Find where the given text appears and provide that cell's center as [X, Y] coordinate. 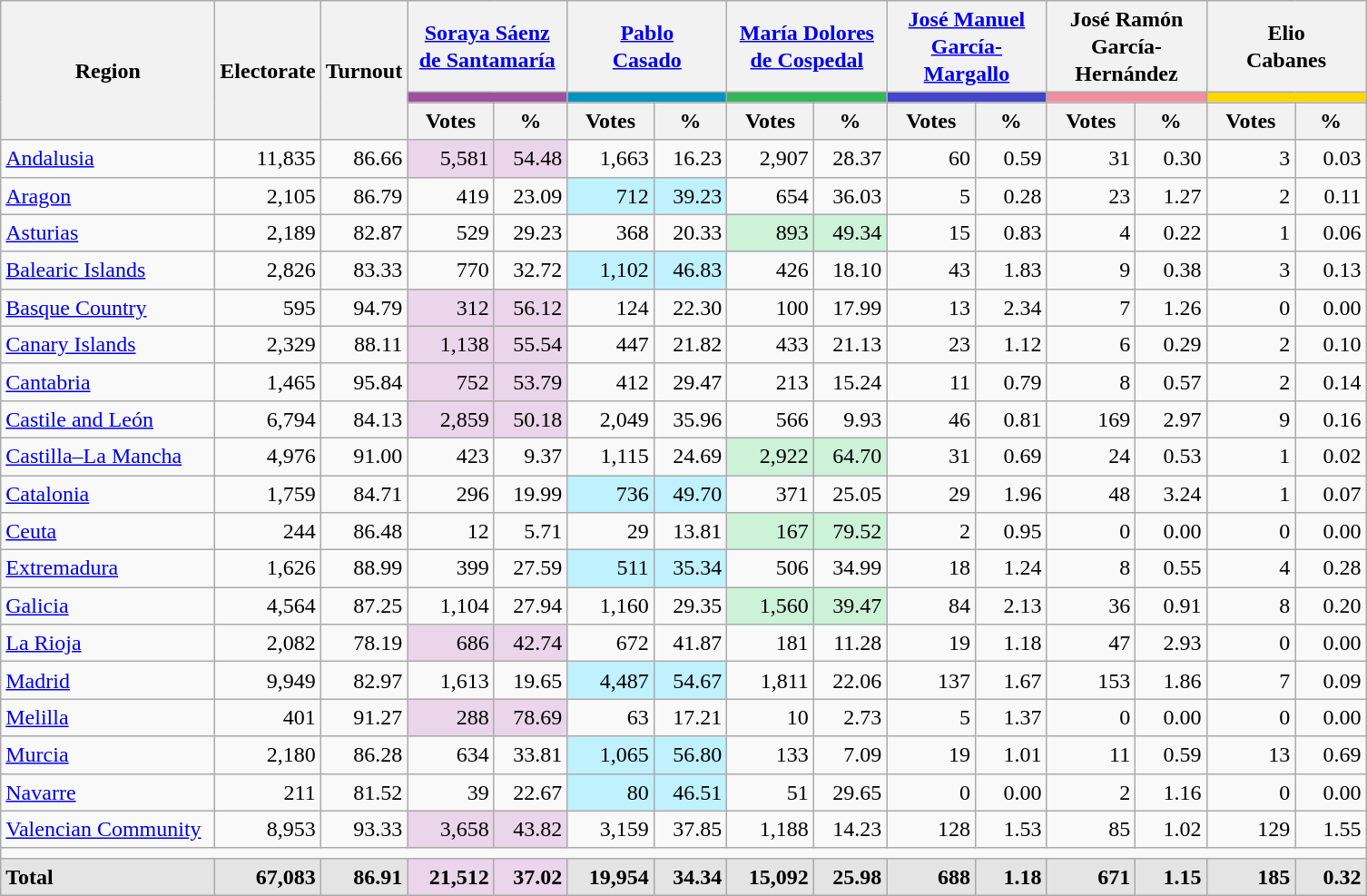
84.71 [364, 494]
86.79 [364, 196]
78.19 [364, 643]
54.67 [690, 681]
0.91 [1171, 606]
4,487 [610, 681]
1,104 [450, 606]
0.11 [1331, 196]
1.96 [1011, 494]
11.28 [850, 643]
Castilla–La Mancha [108, 456]
49.34 [850, 232]
2.73 [850, 717]
48 [1091, 494]
37.02 [530, 877]
50.18 [530, 419]
0.79 [1011, 381]
Murcia [108, 755]
Soraya Sáenzde Santamaría [487, 47]
83.33 [364, 271]
80 [610, 792]
91.27 [364, 717]
56.12 [530, 307]
1,465 [268, 381]
Basque Country [108, 307]
1.27 [1171, 196]
15 [931, 232]
0.02 [1331, 456]
82.97 [364, 681]
0.03 [1331, 158]
0.07 [1331, 494]
42.74 [530, 643]
1.26 [1171, 307]
128 [931, 830]
18.10 [850, 271]
1.86 [1171, 681]
1,160 [610, 606]
88.11 [364, 345]
368 [610, 232]
José RamónGarcía-Hernández [1126, 47]
0.29 [1171, 345]
67,083 [268, 877]
Region [108, 71]
Cantabria [108, 381]
55.54 [530, 345]
Ceuta [108, 532]
28.37 [850, 158]
11,835 [268, 158]
29.65 [850, 792]
29.23 [530, 232]
1.01 [1011, 755]
34.34 [690, 877]
9,949 [268, 681]
893 [770, 232]
2,105 [268, 196]
21,512 [450, 877]
12 [450, 532]
82.87 [364, 232]
3,159 [610, 830]
2.13 [1011, 606]
Turnout [364, 71]
9.37 [530, 456]
529 [450, 232]
3,658 [450, 830]
14.23 [850, 830]
1,613 [450, 681]
13.81 [690, 532]
José ManuelGarcía-Margallo [967, 47]
0.55 [1171, 568]
371 [770, 494]
63 [610, 717]
19.65 [530, 681]
78.69 [530, 717]
1.55 [1331, 830]
1,626 [268, 568]
20.33 [690, 232]
2,049 [610, 419]
79.52 [850, 532]
19.99 [530, 494]
49.70 [690, 494]
Electorate [268, 71]
La Rioja [108, 643]
24 [1091, 456]
0.06 [1331, 232]
29.35 [690, 606]
18 [931, 568]
153 [1091, 681]
595 [268, 307]
29.47 [690, 381]
0.53 [1171, 456]
1,560 [770, 606]
Catalonia [108, 494]
27.94 [530, 606]
Valencian Community [108, 830]
185 [1251, 877]
84.13 [364, 419]
60 [931, 158]
671 [1091, 877]
85 [1091, 830]
419 [450, 196]
46 [931, 419]
47 [1091, 643]
39 [450, 792]
712 [610, 196]
167 [770, 532]
10 [770, 717]
15.24 [850, 381]
PabloCasado [647, 47]
1.02 [1171, 830]
39.23 [690, 196]
736 [610, 494]
2.97 [1171, 419]
33.81 [530, 755]
35.34 [690, 568]
37.85 [690, 830]
0.09 [1331, 681]
41.87 [690, 643]
2.34 [1011, 307]
7.09 [850, 755]
654 [770, 196]
22.67 [530, 792]
0.83 [1011, 232]
1,138 [450, 345]
34.99 [850, 568]
2,907 [770, 158]
4,564 [268, 606]
137 [931, 681]
27.59 [530, 568]
25.98 [850, 877]
94.79 [364, 307]
43 [931, 271]
686 [450, 643]
2.93 [1171, 643]
0.20 [1331, 606]
506 [770, 568]
Melilla [108, 717]
32.72 [530, 271]
1.15 [1171, 877]
0.13 [1331, 271]
6,794 [268, 419]
88.99 [364, 568]
181 [770, 643]
Galicia [108, 606]
1,759 [268, 494]
6 [1091, 345]
447 [610, 345]
5,581 [450, 158]
100 [770, 307]
5.71 [530, 532]
211 [268, 792]
84 [931, 606]
46.83 [690, 271]
22.30 [690, 307]
423 [450, 456]
53.79 [530, 381]
86.48 [364, 532]
25.05 [850, 494]
ElioCabanes [1286, 47]
9.93 [850, 419]
0.32 [1331, 877]
Canary Islands [108, 345]
86.66 [364, 158]
634 [450, 755]
86.91 [364, 877]
51 [770, 792]
1.16 [1171, 792]
95.84 [364, 381]
672 [610, 643]
401 [268, 717]
399 [450, 568]
688 [931, 877]
0.30 [1171, 158]
35.96 [690, 419]
1.53 [1011, 830]
0.10 [1331, 345]
169 [1091, 419]
2,180 [268, 755]
1,115 [610, 456]
2,189 [268, 232]
1,663 [610, 158]
22.06 [850, 681]
Navarre [108, 792]
91.00 [364, 456]
Aragon [108, 196]
244 [268, 532]
54.48 [530, 158]
16.23 [690, 158]
566 [770, 419]
129 [1251, 830]
752 [450, 381]
Asturias [108, 232]
17.21 [690, 717]
8,953 [268, 830]
15,092 [770, 877]
Total [108, 877]
0.22 [1171, 232]
133 [770, 755]
21.13 [850, 345]
412 [610, 381]
21.82 [690, 345]
213 [770, 381]
1.24 [1011, 568]
Castile and León [108, 419]
19,954 [610, 877]
2,082 [268, 643]
2,329 [268, 345]
17.99 [850, 307]
4,976 [268, 456]
36 [1091, 606]
0.57 [1171, 381]
1,102 [610, 271]
Madrid [108, 681]
56.80 [690, 755]
24.69 [690, 456]
Extremadura [108, 568]
1,811 [770, 681]
2,859 [450, 419]
433 [770, 345]
511 [610, 568]
1.67 [1011, 681]
296 [450, 494]
86.28 [364, 755]
93.33 [364, 830]
43.82 [530, 830]
81.52 [364, 792]
2,826 [268, 271]
0.16 [1331, 419]
2,922 [770, 456]
770 [450, 271]
0.38 [1171, 271]
46.51 [690, 792]
3.24 [1171, 494]
1,065 [610, 755]
María Doloresde Cospedal [807, 47]
0.95 [1011, 532]
426 [770, 271]
39.47 [850, 606]
0.14 [1331, 381]
36.03 [850, 196]
Balearic Islands [108, 271]
288 [450, 717]
1.12 [1011, 345]
124 [610, 307]
87.25 [364, 606]
23.09 [530, 196]
1.37 [1011, 717]
64.70 [850, 456]
0.81 [1011, 419]
1.83 [1011, 271]
Andalusia [108, 158]
1,188 [770, 830]
312 [450, 307]
